Detect which cell encompasses the target text, then output its [X, Y] center coordinate. 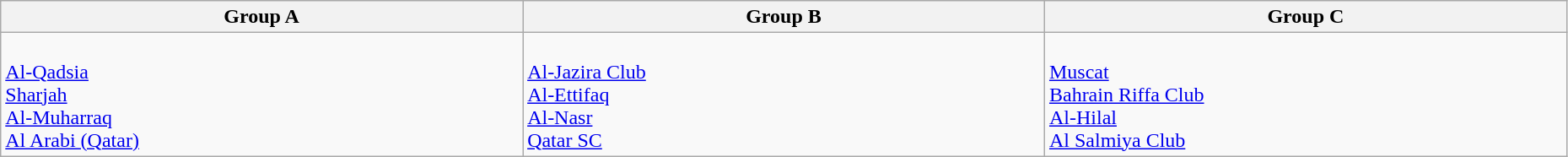
Group A [261, 17]
Al-Qadsia Sharjah Al-Muharraq Al Arabi (Qatar) [261, 95]
Al-Jazira Club Al-Ettifaq Al-Nasr Qatar SC [784, 95]
Muscat Bahrain Riffa Club Al-Hilal Al Salmiya Club [1306, 95]
Group C [1306, 17]
Group B [784, 17]
